Capture the cell that displays the provided text and extract its [X, Y] central coordinate. 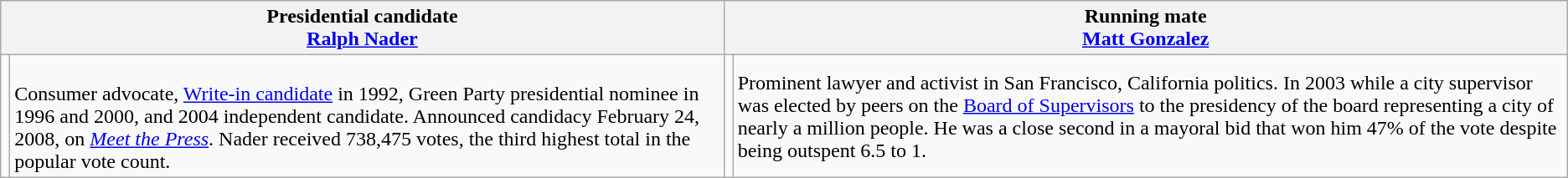
Running mateMatt Gonzalez [1146, 28]
Presidential candidateRalph Nader [362, 28]
